Scan for the cell matching the given text and deliver its [x, y] coordinate at center. 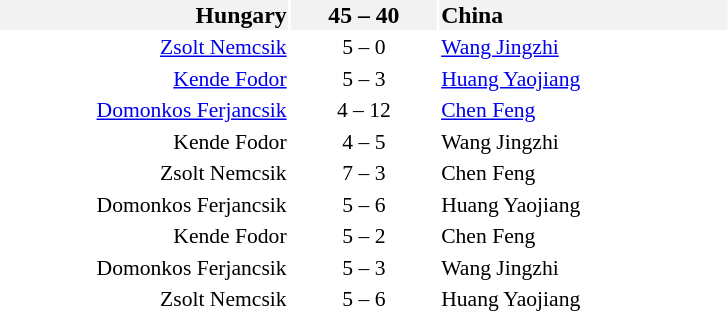
5 – 2 [364, 236]
7 – 3 [364, 173]
5 – 0 [364, 47]
4 – 12 [364, 110]
China [584, 15]
5 – 6 [364, 204]
Hungary [144, 15]
4 – 5 [364, 142]
45 – 40 [364, 15]
